For the text-containing cell, return its midpoint in [X, Y] coordinate format. 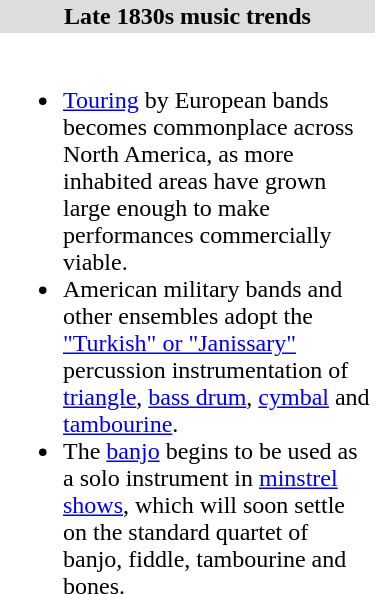
Late 1830s music trends [188, 16]
